Search for the cell housing the specified text and yield its (X, Y) center coordinate. 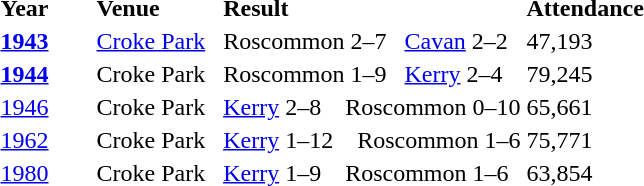
Kerry 1–12 Roscommon 1–6 (372, 140)
Roscommon 2–7 Cavan 2–2 (372, 41)
Kerry 2–8 Roscommon 0–10 (372, 107)
Roscommon 1–9 Kerry 2–4 (372, 74)
